Capture the cell that displays the provided text and extract its [x, y] central coordinate. 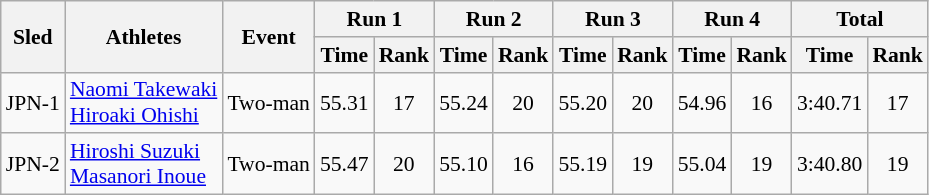
55.31 [344, 102]
55.20 [582, 102]
Naomi TakewakiHiroaki Ohishi [144, 102]
Run 3 [612, 19]
Run 1 [374, 19]
Hiroshi SuzukiMasanori Inoue [144, 164]
55.10 [464, 164]
54.96 [702, 102]
JPN-1 [33, 102]
55.19 [582, 164]
3:40.80 [830, 164]
55.24 [464, 102]
JPN-2 [33, 164]
Athletes [144, 36]
55.47 [344, 164]
Total [860, 19]
3:40.71 [830, 102]
Sled [33, 36]
55.04 [702, 164]
Run 2 [494, 19]
Event [268, 36]
Run 4 [732, 19]
